Search for the cell housing the specified text and yield its (x, y) center coordinate. 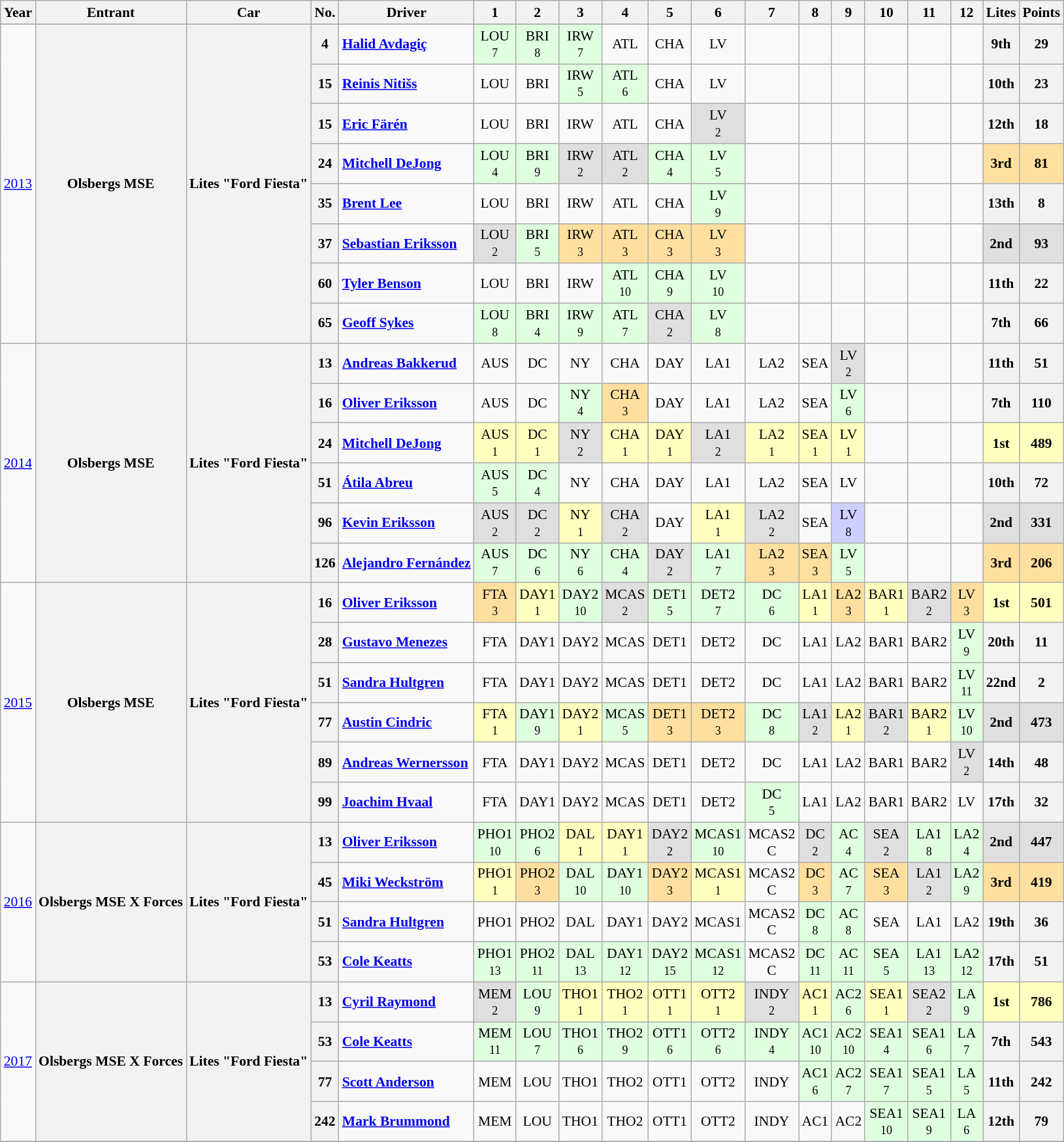
Eric Färén (406, 124)
AC4 (848, 842)
LV6 (848, 404)
99 (325, 802)
DC5 (771, 802)
Kevin Eriksson (406, 522)
BRI8 (538, 44)
7 (771, 12)
DAY215 (670, 962)
Tyler Benson (406, 283)
786 (1041, 1002)
2013 (18, 184)
PHO11 (495, 881)
DC1 (538, 443)
Miki Weckström (406, 881)
LA17 (718, 563)
INDY2 (771, 1002)
BAR12 (886, 722)
29 (1041, 44)
DC4 (538, 483)
AUS5 (495, 483)
66 (1041, 324)
LV11 (967, 683)
DC11 (815, 962)
AC1 (815, 1122)
IRW9 (581, 324)
447 (1041, 842)
NY4 (581, 404)
Scott Anderson (406, 1081)
AC16 (815, 1081)
BAR21 (929, 722)
Driver (406, 12)
LA24 (967, 842)
6 (718, 12)
PHO2 (538, 922)
BRI4 (538, 324)
13th (1001, 204)
OTT26 (718, 1042)
DAL10 (581, 881)
CHA9 (670, 283)
SEA16 (929, 1042)
Year (18, 12)
Geoff Sykes (406, 324)
AC8 (848, 922)
Halid Avdagiç (406, 44)
Alejandro Fernández (406, 563)
28 (325, 642)
DET15 (670, 603)
MCAS1 (718, 922)
SEA14 (886, 1042)
DAL1 (581, 842)
DAL13 (581, 962)
Car (248, 12)
DET23 (718, 722)
72 (1041, 483)
2017 (18, 1062)
LA22 (771, 522)
SEA2 (886, 842)
SEA19 (929, 1122)
60 (325, 283)
IRW7 (581, 44)
32 (1041, 802)
DET13 (670, 722)
SEA11 (886, 1002)
NY2 (581, 443)
LA7 (967, 1042)
65 (325, 324)
ATL6 (624, 84)
543 (1041, 1042)
Sebastian Eriksson (406, 243)
96 (325, 522)
PHO26 (538, 842)
NY6 (581, 563)
BAR22 (929, 603)
Cyril Raymond (406, 1002)
OTT16 (670, 1042)
Points (1041, 12)
LV1 (848, 443)
ATL10 (624, 283)
THO16 (581, 1042)
IRW2 (581, 163)
MCAS110 (718, 842)
SEA110 (886, 1122)
DAY22 (670, 842)
No. (325, 12)
DAY210 (581, 603)
Brent Lee (406, 204)
LOU9 (538, 1002)
89 (325, 763)
PHO113 (495, 962)
3 (581, 12)
ATL3 (624, 243)
1 (495, 12)
DAY23 (670, 881)
MCAS5 (624, 722)
PHO23 (538, 881)
MEM11 (495, 1042)
DET27 (718, 603)
LA113 (929, 962)
BRI9 (538, 163)
BRI5 (538, 243)
ATL2 (624, 163)
IRW3 (581, 243)
LA29 (967, 881)
AC210 (848, 1042)
501 (1041, 603)
79 (1041, 1122)
Átila Abreu (406, 483)
473 (1041, 722)
331 (1041, 522)
AUS2 (495, 522)
DAY110 (624, 881)
Joachim Hvaal (406, 802)
20th (1001, 642)
LA6 (967, 1122)
Gustavo Menezes (406, 642)
LA9 (967, 1002)
LOU2 (495, 243)
DC3 (815, 881)
489 (1041, 443)
CHA1 (624, 443)
THO11 (581, 1002)
SEA17 (886, 1081)
INDY4 (771, 1042)
PHO211 (538, 962)
NY1 (581, 522)
THO29 (624, 1042)
Austin Cindric (406, 722)
Reinis Nitišs (406, 84)
2016 (18, 902)
48 (1041, 763)
MCAS11 (718, 881)
BAR11 (886, 603)
AUS7 (495, 563)
110 (1041, 404)
Andreas Wernersson (406, 763)
35 (325, 204)
22 (1041, 283)
37 (325, 243)
MEM2 (495, 1002)
9 (848, 12)
AC2 (848, 1122)
2015 (18, 703)
AC110 (815, 1042)
DAY112 (624, 962)
Andreas Bakkerud (406, 363)
THO21 (624, 1002)
LA212 (967, 962)
81 (1041, 163)
PHO1 (495, 922)
9th (1001, 44)
OTT21 (718, 1002)
23 (1041, 84)
126 (325, 563)
LA18 (929, 842)
45 (325, 881)
10 (886, 12)
MCAS2 (624, 603)
419 (1041, 881)
18 (1041, 124)
MCAS112 (718, 962)
AUS1 (495, 443)
5 (670, 12)
DAY19 (538, 722)
SEA1 (815, 443)
93 (1041, 243)
IRW5 (581, 84)
AC27 (848, 1081)
12 (967, 12)
19th (1001, 922)
Entrant (111, 12)
FTA1 (495, 722)
Lites (1001, 12)
Mark Brummond (406, 1122)
SEA22 (929, 1002)
ATL7 (624, 324)
FTA3 (495, 603)
22nd (1001, 683)
DAY21 (581, 722)
LA5 (967, 1081)
OTT11 (670, 1002)
PHO110 (495, 842)
AC26 (848, 1002)
LOU4 (495, 163)
14th (1001, 763)
LOU8 (495, 324)
2014 (18, 464)
SEA5 (886, 962)
SEA15 (929, 1081)
206 (1041, 563)
36 (1041, 922)
AC7 (848, 881)
DAL (581, 922)
